Locate the cell with the specified text and output its (X, Y) center coordinate. 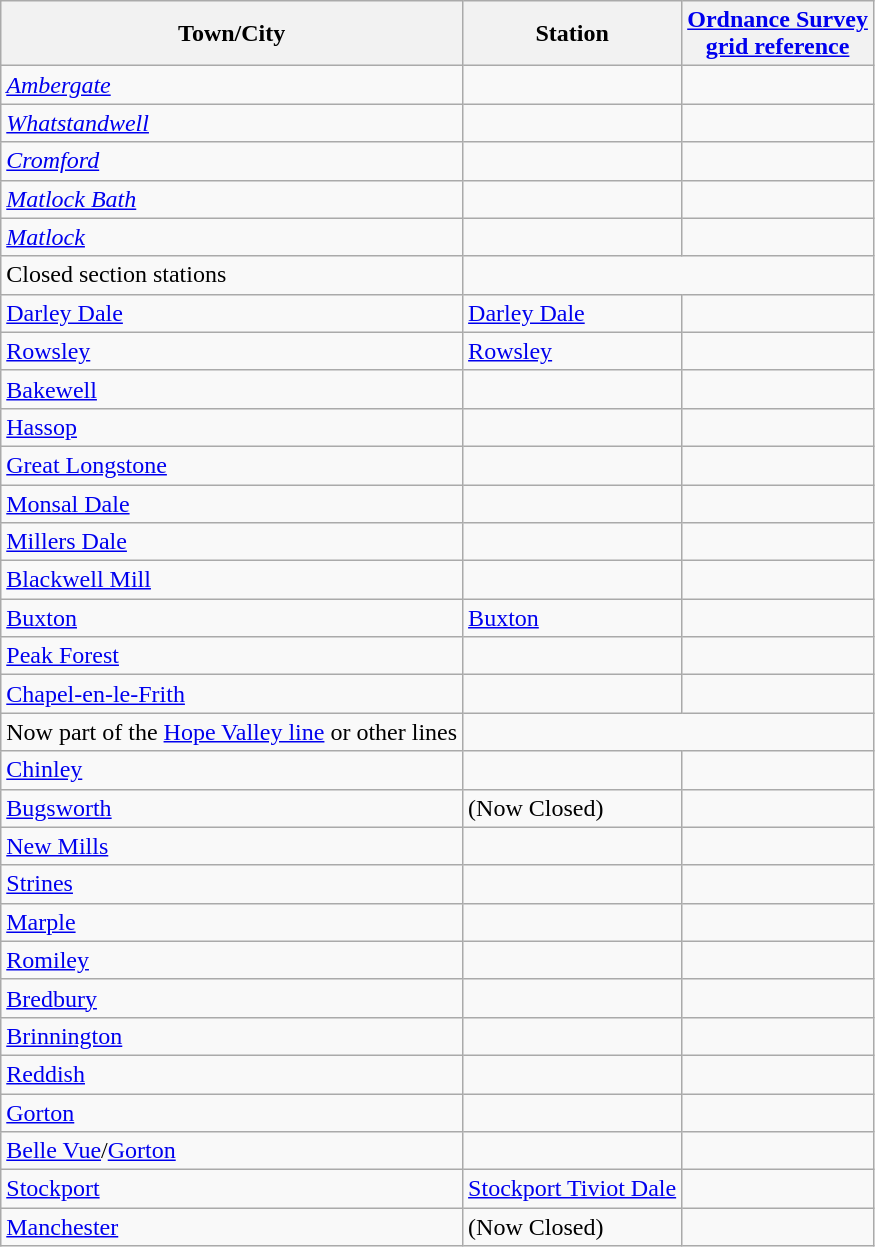
Peak Forest (232, 656)
Monsal Dale (232, 503)
Whatstandwell (232, 123)
Matlock (232, 237)
Bugsworth (232, 808)
Chinley (232, 770)
Stockport Tiviot Dale (572, 1189)
Millers Dale (232, 542)
Ambergate (232, 85)
Strines (232, 884)
Bredbury (232, 998)
Closed section stations (232, 275)
New Mills (232, 846)
Chapel-en-le-Frith (232, 694)
Manchester (232, 1227)
Ordnance Survey grid reference (778, 34)
Belle Vue/Gorton (232, 1151)
Great Longstone (232, 465)
Hassop (232, 427)
Blackwell Mill (232, 580)
Reddish (232, 1074)
Town/City (232, 34)
Matlock Bath (232, 199)
Now part of the Hope Valley line or other lines (232, 732)
Stockport (232, 1189)
Brinnington (232, 1036)
Bakewell (232, 389)
Cromford (232, 161)
Marple (232, 922)
Gorton (232, 1113)
Romiley (232, 960)
Station (572, 34)
